Pinpoint the cell where the given text exists, returning its (x, y) midpoint coordinate. 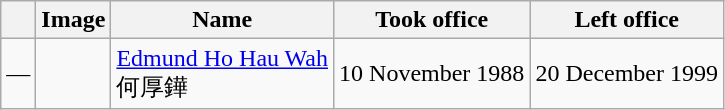
10 November 1988 (432, 74)
Name (222, 20)
Edmund Ho Hau Wah何厚鏵 (222, 74)
Left office (627, 20)
Image (74, 20)
— (18, 74)
20 December 1999 (627, 74)
Took office (432, 20)
